Identify which cell holds the provided text, then report its (X, Y) central coordinate. 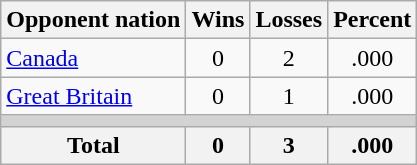
Losses (289, 20)
Opponent nation (94, 20)
Great Britain (94, 96)
1 (289, 96)
3 (289, 145)
Percent (372, 20)
Canada (94, 58)
Total (94, 145)
2 (289, 58)
Wins (218, 20)
